Locate the cell with the specified text and output its (x, y) center coordinate. 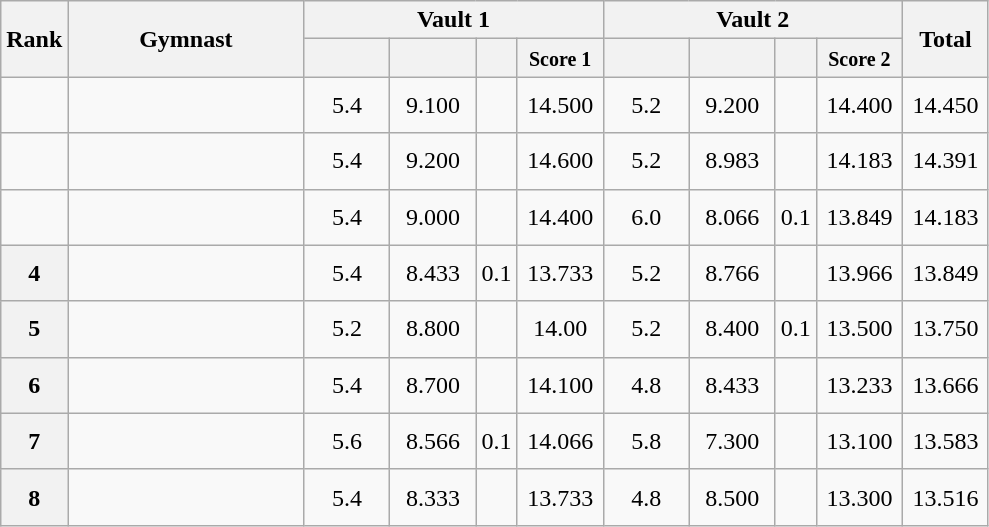
14.391 (945, 161)
5.8 (646, 441)
5.6 (347, 441)
8.700 (433, 385)
6.0 (646, 217)
8 (34, 497)
13.516 (945, 497)
13.233 (859, 385)
5 (34, 329)
Gymnast (186, 39)
8.566 (433, 441)
8.800 (433, 329)
13.300 (859, 497)
14.450 (945, 105)
Rank (34, 39)
Total (945, 39)
8.400 (732, 329)
13.500 (859, 329)
13.966 (859, 273)
8.766 (732, 273)
4 (34, 273)
Vault 1 (454, 20)
Score 1 (560, 58)
7.300 (732, 441)
9.000 (433, 217)
6 (34, 385)
8.333 (433, 497)
13.583 (945, 441)
7 (34, 441)
9.100 (433, 105)
8.983 (732, 161)
13.750 (945, 329)
14.00 (560, 329)
13.666 (945, 385)
8.066 (732, 217)
14.500 (560, 105)
14.600 (560, 161)
Score 2 (859, 58)
13.100 (859, 441)
14.100 (560, 385)
8.500 (732, 497)
14.066 (560, 441)
Vault 2 (752, 20)
